Detect which cell encompasses the target text, then output its (X, Y) center coordinate. 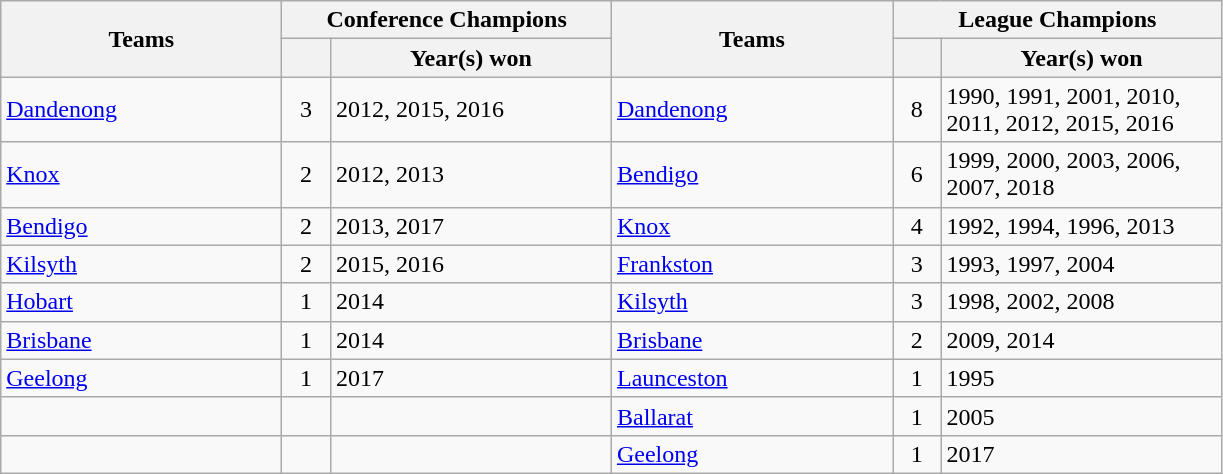
2009, 2014 (1082, 340)
Ballarat (752, 416)
Frankston (752, 264)
1993, 1997, 2004 (1082, 264)
2012, 2015, 2016 (470, 110)
2015, 2016 (470, 264)
8 (916, 110)
2012, 2013 (470, 174)
6 (916, 174)
1999, 2000, 2003, 2006, 2007, 2018 (1082, 174)
1995 (1082, 378)
1990, 1991, 2001, 2010, 2011, 2012, 2015, 2016 (1082, 110)
Conference Champions (447, 20)
4 (916, 226)
League Champions (1057, 20)
1992, 1994, 1996, 2013 (1082, 226)
Launceston (752, 378)
1998, 2002, 2008 (1082, 302)
Hobart (142, 302)
2005 (1082, 416)
2013, 2017 (470, 226)
